Identify which cell holds the provided text, then report its (x, y) central coordinate. 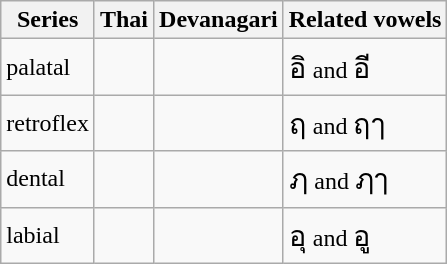
ฦ and ฦๅ (365, 179)
labial (48, 235)
dental (48, 179)
retroflex (48, 123)
palatal (48, 67)
Thai (124, 20)
ฤ and ฤๅ (365, 123)
Devanagari (219, 20)
Related vowels (365, 20)
อิ and อี (365, 67)
อุ and อู (365, 235)
Series (48, 20)
